Capture the cell that displays the provided text and extract its [X, Y] central coordinate. 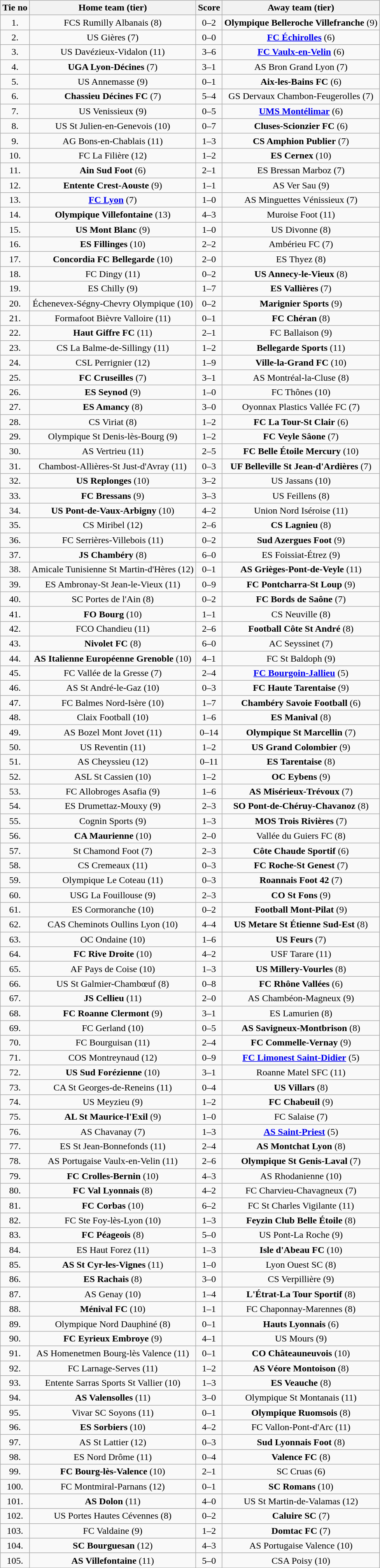
UF Belleville St Jean-d'Ardières (7) [301, 466]
Roanne Matel SFC (11) [301, 1072]
Vivar SC Soyons (11) [113, 1413]
CS Miribel (12) [113, 525]
33. [15, 496]
ES Sorbiers (10) [113, 1427]
Lyon Ouest SC (8) [301, 1265]
1. [15, 23]
29. [15, 437]
91. [15, 1353]
ES Cernex (10) [301, 155]
US Pont-de-Vaux-Arbigny (10) [113, 510]
Ménival FC (10) [113, 1309]
FC Chabeuil (9) [301, 1102]
FC Rhône Vallées (6) [301, 984]
AS Cheyssieu (12) [113, 762]
AL St Maurice-l'Exil (9) [113, 1117]
FC Chéran (8) [301, 318]
FC Thônes (10) [301, 392]
105. [15, 1560]
92. [15, 1368]
98. [15, 1457]
USF Tarare (11) [301, 954]
CS Viriat (8) [113, 422]
Olympique Villefontaine (13) [113, 215]
AS Ver Sau (9) [301, 185]
0–0 [209, 37]
CSA Poisy (10) [301, 1560]
34. [15, 510]
AS Chambéon-Magneux (9) [301, 998]
AS Italienne Européenne Grenoble (10) [113, 659]
2–2 [209, 244]
US St Martin-de-Valamas (12) [301, 1501]
ES Haut Forez (11) [113, 1250]
5–4 [209, 96]
FC Salaise (7) [301, 1117]
1–4 [209, 1294]
Olympique St Montanais (11) [301, 1398]
JS Chambéry (8) [113, 555]
Olympique St Denis-lès-Bourg (9) [113, 437]
8. [15, 126]
Vallée du Guiers FC (8) [301, 836]
63. [15, 939]
Cognin Sports (9) [113, 821]
99. [15, 1472]
Hauts Lyonnais (6) [301, 1324]
Chambost-Allières-St Just-d'Avray (11) [113, 466]
ES Drumettaz-Mouxy (9) [113, 806]
US Reventin (11) [113, 747]
AS Chavanay (7) [113, 1132]
76. [15, 1132]
Football Côte St André (8) [301, 629]
97. [15, 1442]
SC Portes de l'Ain (8) [113, 599]
45. [15, 673]
ES Seynod (9) [113, 392]
85. [15, 1265]
AS Vertrieu (11) [113, 451]
ES Ambronay-St Jean-le-Vieux (11) [113, 584]
Olympique Le Coteau (11) [113, 880]
Olympique Nord Dauphiné (8) [113, 1324]
7. [15, 111]
5. [15, 82]
ES Veauche (8) [301, 1383]
FC Vallon-Pont-d'Arc (11) [301, 1427]
Ambérieu FC (7) [301, 244]
ES Amancy (8) [113, 407]
FC Rive Droite (10) [113, 954]
FC St Baldoph (9) [301, 659]
US Mont Blanc (9) [113, 230]
41. [15, 614]
Olympique St Marcellin (7) [301, 732]
30. [15, 451]
FC Chaponnay-Marennes (8) [301, 1309]
ES Rachais (8) [113, 1279]
ES Nord Drôme (11) [113, 1457]
32. [15, 481]
CS Lagnieu (8) [301, 525]
ES St Jean-Bonnefonds (11) [113, 1146]
83. [15, 1235]
23. [15, 348]
Home team (tier) [113, 8]
66. [15, 984]
FC Roche-St Genest (7) [301, 865]
49. [15, 732]
FC Bressans (9) [113, 496]
FC Lyon (7) [113, 200]
FC Gerland (10) [113, 1028]
FC Bords de Saône (7) [301, 599]
AS St Lattier (12) [113, 1442]
US Metare St Étienne Sud-Est (8) [301, 925]
70. [15, 1043]
FC Allobroges Asafia (9) [113, 791]
ES Manival (8) [301, 718]
Football Mont-Pilat (9) [301, 910]
AS Bozel Mont Jovet (11) [113, 732]
103. [15, 1531]
SC Bourguesan (12) [113, 1545]
UMS Montélimar (6) [301, 111]
86. [15, 1279]
AS Villefontaine (11) [113, 1560]
42. [15, 629]
Entente Crest-Aouste (9) [113, 185]
2. [15, 37]
3–3 [209, 496]
0–8 [209, 984]
Haut Giffre FC (11) [113, 333]
40. [15, 599]
4. [15, 67]
81. [15, 1206]
14. [15, 215]
US Replonges (10) [113, 481]
AS Savigneux-Montbrison (8) [301, 1028]
0–11 [209, 762]
AS Genay (10) [113, 1294]
FCO Chandieu (11) [113, 629]
FC Haute Tarentaise (9) [301, 688]
OC Ondaine (10) [113, 939]
52. [15, 777]
19. [15, 289]
Roannais Foot 42 (7) [301, 880]
Cluses-Scionzier FC (6) [301, 126]
Formafoot Bièvre Valloire (11) [113, 318]
Marignier Sports (9) [301, 303]
11. [15, 170]
FO Bourg (10) [113, 614]
FC Péageois (8) [113, 1235]
US Venissieux (9) [113, 111]
SC Cruas (6) [301, 1472]
3. [15, 52]
AG Bons-en-Chablais (11) [113, 141]
101. [15, 1501]
US St Julien-en-Genevois (10) [113, 126]
FC Charvieu-Chavagneux (7) [301, 1191]
US Davézieux-Vidalon (11) [113, 52]
CS La Balme-de-Sillingy (11) [113, 348]
FC Balmes Nord-Isère (10) [113, 703]
64. [15, 954]
AS Véore Montoison (8) [301, 1368]
65. [15, 969]
AS Portugaise Vaulx-en-Velin (11) [113, 1161]
ES Chilly (9) [113, 289]
FC Vaulx-en-Velin (6) [301, 52]
94. [15, 1398]
Sud Azergues Foot (9) [301, 540]
FC Vallée de la Gresse (7) [113, 673]
58. [15, 865]
78. [15, 1161]
US Portes Hautes Cévennes (8) [113, 1516]
37. [15, 555]
ES Cormoranche (10) [113, 910]
FC Valdaine (9) [113, 1531]
3–2 [209, 481]
USG La Fouillouse (9) [113, 895]
JS Cellieu (11) [113, 998]
18. [15, 274]
AS St Cyr-les-Vignes (11) [113, 1265]
1–9 [209, 362]
AS Valensolles (11) [113, 1398]
35. [15, 525]
AS Dolon (11) [113, 1501]
39. [15, 584]
St Chamond Foot (7) [113, 850]
CA Maurienne (10) [113, 836]
Caluire SC (7) [301, 1516]
CS Amphion Publier (7) [301, 141]
FC Bourg-lès-Valence (10) [113, 1472]
AS Bron Grand Lyon (7) [301, 67]
73. [15, 1087]
FC Larnage-Serves (11) [113, 1368]
Claix Football (10) [113, 718]
AS Saint-Priest (5) [301, 1132]
US Millery-Vourles (8) [301, 969]
GS Dervaux Chambon-Feugerolles (7) [301, 96]
US Feurs (7) [301, 939]
Union Nord Iséroise (11) [301, 510]
6–2 [209, 1206]
FC Bourgoin-Jallieu (5) [301, 673]
38. [15, 570]
0–7 [209, 126]
FC St Charles Vigilante (11) [301, 1206]
55. [15, 821]
US Meyzieu (9) [113, 1102]
FC La Tour-St Clair (6) [301, 422]
104. [15, 1545]
Chassieu Décines FC (7) [113, 96]
20. [15, 303]
COS Montreynaud (12) [113, 1058]
CO St Fons (9) [301, 895]
FC Belle Étoile Mercury (10) [301, 451]
US Pont-La Roche (9) [301, 1235]
AS St André-le-Gaz (10) [113, 688]
ES Fillinges (10) [113, 244]
62. [15, 925]
US Divonne (8) [301, 230]
84. [15, 1250]
US Jassans (10) [301, 481]
16. [15, 244]
Olympique Ruomsois (8) [301, 1413]
74. [15, 1102]
12. [15, 185]
15. [15, 230]
FC Roanne Clermont (9) [113, 1013]
ES Thyez (8) [301, 259]
Aix-les-Bains FC (6) [301, 82]
FC Corbas (10) [113, 1206]
75. [15, 1117]
Olympique Belleroche Villefranche (9) [301, 23]
AS Minguettes Vénissieux (7) [301, 200]
US St Galmier-Chambœuf (8) [113, 984]
Sud Lyonnais Foot (8) [301, 1442]
US Annemasse (9) [113, 82]
48. [15, 718]
Échenevex-Ségny-Chevry Olympique (10) [113, 303]
46. [15, 688]
44. [15, 659]
Amicale Tunisienne St Martin-d'Hères (12) [113, 570]
4–0 [209, 1501]
FC Pontcharra-St Loup (9) [301, 584]
Ville-la-Grand FC (10) [301, 362]
24. [15, 362]
FC Cruseilles (7) [113, 377]
17. [15, 259]
Concordia FC Bellegarde (10) [113, 259]
US Gières (7) [113, 37]
100. [15, 1486]
FCS Rumilly Albanais (8) [113, 23]
CAS Cheminots Oullins Lyon (10) [113, 925]
71. [15, 1058]
AS Montréal-la-Cluse (8) [301, 377]
FC Bourguisan (11) [113, 1043]
US Feillens (8) [301, 496]
79. [15, 1176]
22. [15, 333]
US Mours (9) [301, 1338]
61. [15, 910]
FC Serrières-Villebois (11) [113, 540]
50. [15, 747]
SC Romans (10) [301, 1486]
Chambéry Savoie Football (6) [301, 703]
FC Eyrieux Embroye (9) [113, 1338]
FC Val Lyonnais (8) [113, 1191]
28. [15, 422]
FC Crolles-Bernin (10) [113, 1176]
FC Dingy (11) [113, 274]
93. [15, 1383]
US Annecy-le-Vieux (8) [301, 274]
53. [15, 791]
AC Seyssinet (7) [301, 643]
ES Vallières (7) [301, 289]
54. [15, 806]
51. [15, 762]
9. [15, 141]
Tie no [15, 8]
SO Pont-de-Chéruy-Chavanoz (8) [301, 806]
CS Cremeaux (11) [113, 865]
77. [15, 1146]
Isle d'Abeau FC (10) [301, 1250]
10. [15, 155]
36. [15, 540]
FC Limonest Saint-Didier (5) [301, 1058]
CS Neuville (8) [301, 614]
AS Grièges-Pont-de-Veyle (11) [301, 570]
Oyonnax Plastics Vallée FC (7) [301, 407]
US Grand Colombier (9) [301, 747]
102. [15, 1516]
Olympique St Genis-Laval (7) [301, 1161]
96. [15, 1427]
47. [15, 703]
60. [15, 895]
27. [15, 407]
90. [15, 1338]
ES Bressan Marboz (7) [301, 170]
CA St Georges-de-Reneins (11) [113, 1087]
95. [15, 1413]
0–14 [209, 732]
56. [15, 836]
UGA Lyon-Décines (7) [113, 67]
Score [209, 8]
US Sud Forézienne (10) [113, 1072]
Away team (tier) [301, 8]
68. [15, 1013]
Feyzin Club Belle Étoile (8) [301, 1220]
13. [15, 200]
Muroise Foot (11) [301, 215]
72. [15, 1072]
4–4 [209, 925]
FC Échirolles (6) [301, 37]
Bellegarde Sports (11) [301, 348]
CO Châteauneuvois (10) [301, 1353]
OC Eybens (9) [301, 777]
Valence FC (8) [301, 1457]
AS Rhodanienne (10) [301, 1176]
26. [15, 392]
25. [15, 377]
AS Portugaise Valence (10) [301, 1545]
FC Veyle Sâone (7) [301, 437]
CSL Perrignier (12) [113, 362]
FC Ballaison (9) [301, 333]
AS Misérieux-Trévoux (7) [301, 791]
FC La Filière (12) [113, 155]
ASL St Cassien (10) [113, 777]
31. [15, 466]
69. [15, 1028]
AS Montchat Lyon (8) [301, 1146]
Ain Sud Foot (6) [113, 170]
FC Commelle-Vernay (9) [301, 1043]
2–5 [209, 451]
3–6 [209, 52]
MOS Trois Rivières (7) [301, 821]
Côte Chaude Sportif (6) [301, 850]
AS Homenetmen Bourg-lès Valence (11) [113, 1353]
ES Tarentaise (8) [301, 762]
Domtac FC (7) [301, 1531]
67. [15, 998]
US Villars (8) [301, 1087]
CS Verpillière (9) [301, 1279]
59. [15, 880]
87. [15, 1294]
82. [15, 1220]
FC Montmiral-Parnans (12) [113, 1486]
Nivolet FC (8) [113, 643]
AF Pays de Coise (10) [113, 969]
21. [15, 318]
FC Ste Foy-lès-Lyon (10) [113, 1220]
80. [15, 1191]
ES Lamurien (8) [301, 1013]
89. [15, 1324]
57. [15, 850]
ES Foissiat-Étrez (9) [301, 555]
88. [15, 1309]
6. [15, 96]
L'Étrat-La Tour Sportif (8) [301, 1294]
43. [15, 643]
Entente Sarras Sports St Vallier (10) [113, 1383]
